Find where the given text appears and provide that cell's center as [x, y] coordinate. 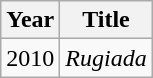
Title [106, 20]
Rugiada [106, 58]
2010 [30, 58]
Year [30, 20]
